For the text-containing cell, return its midpoint in [x, y] coordinate format. 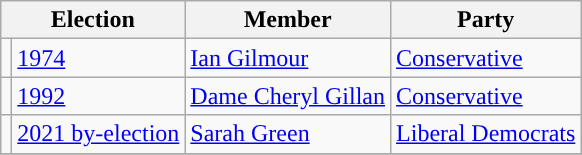
Ian Gilmour [288, 58]
2021 by-election [98, 134]
Dame Cheryl Gillan [288, 96]
1992 [98, 96]
Party [486, 20]
Election [93, 20]
Liberal Democrats [486, 134]
1974 [98, 58]
Sarah Green [288, 134]
Member [288, 20]
